Locate the cell with the specified text and output its (X, Y) center coordinate. 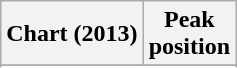
Peakposition (189, 34)
Chart (2013) (72, 34)
